Pinpoint the cell where the given text exists, returning its (X, Y) midpoint coordinate. 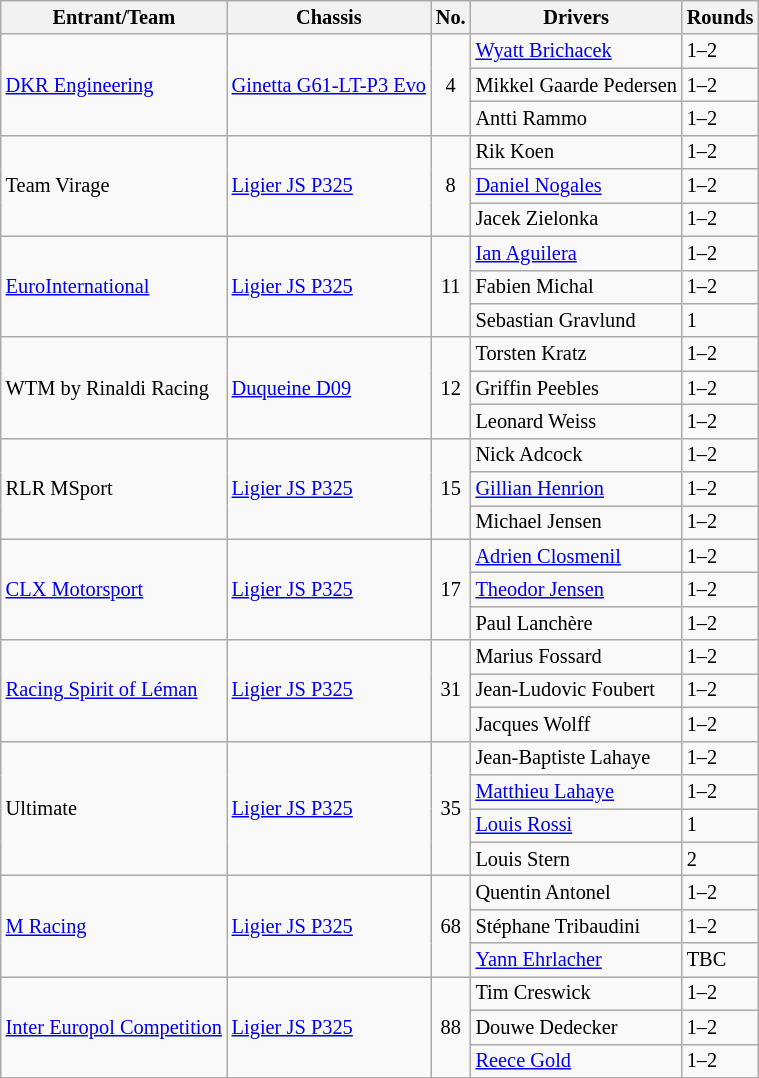
Stéphane Tribaudini (576, 926)
M Racing (114, 926)
Tim Creswick (576, 993)
Fabien Michal (576, 287)
Quentin Antonel (576, 892)
8 (451, 186)
Duqueine D09 (329, 388)
EuroInternational (114, 286)
Jacques Wolff (576, 724)
Sebastian Gravlund (576, 320)
Griffin Peebles (576, 388)
15 (451, 488)
Paul Lanchère (576, 623)
Adrien Closmenil (576, 556)
Chassis (329, 17)
Drivers (576, 17)
Ian Aguilera (576, 253)
No. (451, 17)
Ultimate (114, 808)
DKR Engineering (114, 84)
Rik Koen (576, 152)
2 (720, 859)
Leonard Weiss (576, 421)
Torsten Kratz (576, 354)
Ginetta G61-LT-P3 Evo (329, 84)
TBC (720, 960)
68 (451, 926)
CLX Motorsport (114, 590)
Daniel Nogales (576, 186)
Mikkel Gaarde Pedersen (576, 85)
31 (451, 690)
88 (451, 1026)
Jean-Baptiste Lahaye (576, 758)
RLR MSport (114, 488)
Entrant/Team (114, 17)
12 (451, 388)
Inter Europol Competition (114, 1026)
Reece Gold (576, 1061)
4 (451, 84)
35 (451, 808)
Yann Ehrlacher (576, 960)
Antti Rammo (576, 118)
11 (451, 286)
Matthieu Lahaye (576, 791)
WTM by Rinaldi Racing (114, 388)
Douwe Dedecker (576, 1027)
Jean-Ludovic Foubert (576, 690)
Louis Rossi (576, 825)
Rounds (720, 17)
Michael Jensen (576, 522)
Jacek Zielonka (576, 219)
Nick Adcock (576, 455)
Theodor Jensen (576, 589)
17 (451, 590)
Racing Spirit of Léman (114, 690)
Marius Fossard (576, 657)
Louis Stern (576, 859)
Wyatt Brichacek (576, 51)
Team Virage (114, 186)
Gillian Henrion (576, 489)
